Capture the cell that displays the provided text and extract its [x, y] central coordinate. 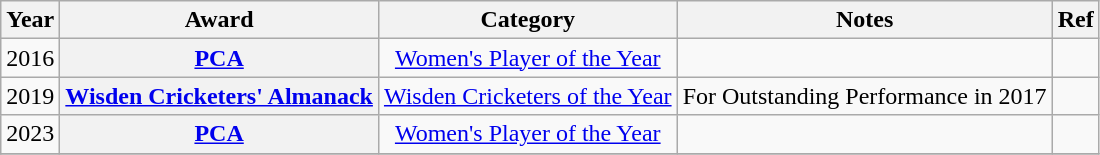
Ref [1076, 20]
2016 [30, 58]
Notes [864, 20]
2019 [30, 96]
Category [528, 20]
Year [30, 20]
Award [220, 20]
2023 [30, 134]
For Outstanding Performance in 2017 [864, 96]
Wisden Cricketers of the Year [528, 96]
Wisden Cricketers' Almanack [220, 96]
